Detect which cell encompasses the target text, then output its [x, y] center coordinate. 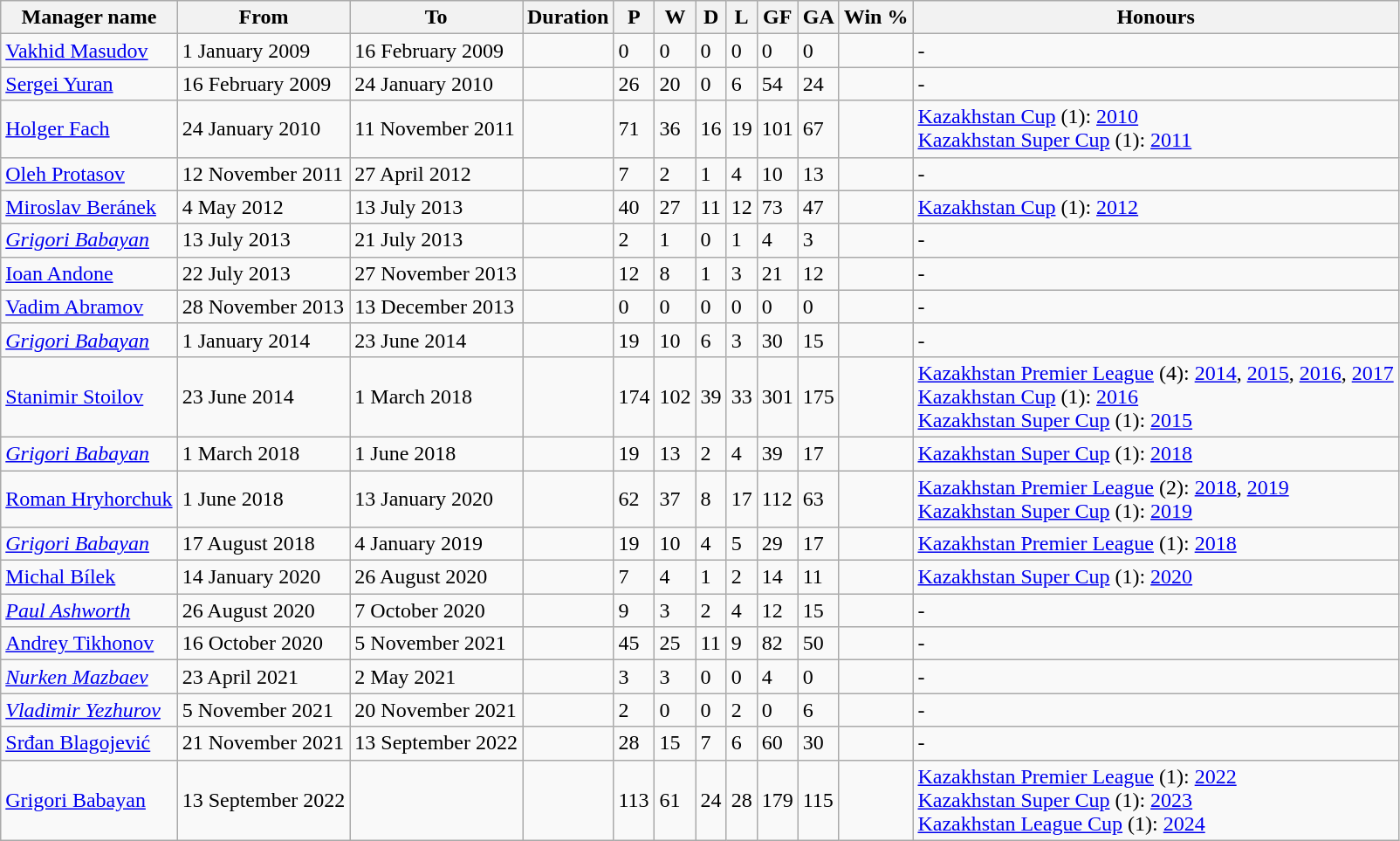
Win % [876, 17]
22 July 2013 [264, 273]
Vladimir Yezhurov [89, 710]
20 [676, 84]
Manager name [89, 17]
Ioan Andone [89, 273]
Kazakhstan Premier League (1): 2018 [1156, 544]
50 [819, 644]
Vakhid Masudov [89, 51]
101 [777, 129]
37 [676, 498]
112 [777, 498]
28 November 2013 [264, 307]
115 [819, 800]
Sergei Yuran [89, 84]
5 [742, 544]
71 [634, 129]
25 [676, 644]
D [710, 17]
W [676, 17]
Miroslav Beránek [89, 207]
36 [676, 129]
From [264, 17]
301 [777, 396]
7 October 2020 [436, 610]
Paul Ashworth [89, 610]
Vadim Abramov [89, 307]
47 [819, 207]
4 May 2012 [264, 207]
29 [777, 544]
63 [819, 498]
11 November 2011 [436, 129]
23 April 2021 [264, 677]
21 July 2013 [436, 240]
L [742, 17]
14 [777, 577]
13 December 2013 [436, 307]
Stanimir Stoilov [89, 396]
Kazakhstan Cup (1): 2012 [1156, 207]
27 April 2012 [436, 174]
Srđan Blagojević [89, 743]
Andrey Tikhonov [89, 644]
67 [819, 129]
73 [777, 207]
54 [777, 84]
1 January 2014 [264, 340]
62 [634, 498]
175 [819, 396]
Kazakhstan Premier League (2): 2018, 2019 Kazakhstan Super Cup (1): 2019 [1156, 498]
Duration [567, 17]
179 [777, 800]
21 [777, 273]
To [436, 17]
Kazakhstan Premier League (1): 2022 Kazakhstan Super Cup (1): 2023 Kazakhstan League Cup (1): 2024 [1156, 800]
16 [710, 129]
26 [634, 84]
14 January 2020 [264, 577]
Roman Hryhorchuk [89, 498]
Michal Bílek [89, 577]
21 November 2021 [264, 743]
12 November 2011 [264, 174]
1 January 2009 [264, 51]
2 May 2021 [436, 677]
P [634, 17]
Holger Fach [89, 129]
16 October 2020 [264, 644]
GF [777, 17]
Kazakhstan Premier League (4): 2014, 2015, 2016, 2017 Kazakhstan Cup (1): 2016 Kazakhstan Super Cup (1): 2015 [1156, 396]
33 [742, 396]
Kazakhstan Super Cup (1): 2018 [1156, 453]
45 [634, 644]
174 [634, 396]
17 August 2018 [264, 544]
113 [634, 800]
GA [819, 17]
13 January 2020 [436, 498]
27 [676, 207]
Oleh Protasov [89, 174]
20 November 2021 [436, 710]
61 [676, 800]
60 [777, 743]
Kazakhstan Cup (1): 2010 Kazakhstan Super Cup (1): 2011 [1156, 129]
Nurken Mazbaev [89, 677]
40 [634, 207]
Honours [1156, 17]
4 January 2019 [436, 544]
82 [777, 644]
Kazakhstan Super Cup (1): 2020 [1156, 577]
102 [676, 396]
27 November 2013 [436, 273]
